Provide the [X, Y] coordinate of the cell's center where the given text is located.  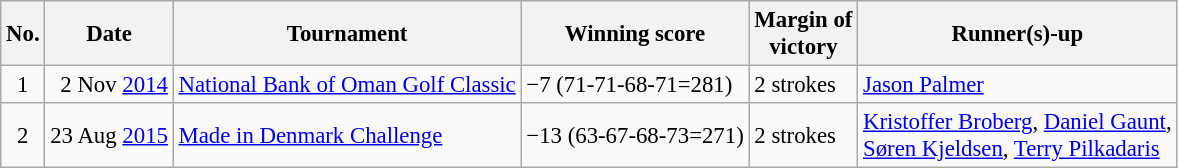
Made in Denmark Challenge [347, 136]
Runner(s)-up [1018, 34]
Winning score [635, 34]
Date [109, 34]
−7 (71-71-68-71=281) [635, 85]
Tournament [347, 34]
National Bank of Oman Golf Classic [347, 85]
Margin ofvictory [804, 34]
2 Nov 2014 [109, 85]
2 [23, 136]
−13 (63-67-68-73=271) [635, 136]
Jason Palmer [1018, 85]
23 Aug 2015 [109, 136]
No. [23, 34]
1 [23, 85]
Kristoffer Broberg, Daniel Gaunt, Søren Kjeldsen, Terry Pilkadaris [1018, 136]
